Pinpoint the cell where the given text exists, returning its [x, y] midpoint coordinate. 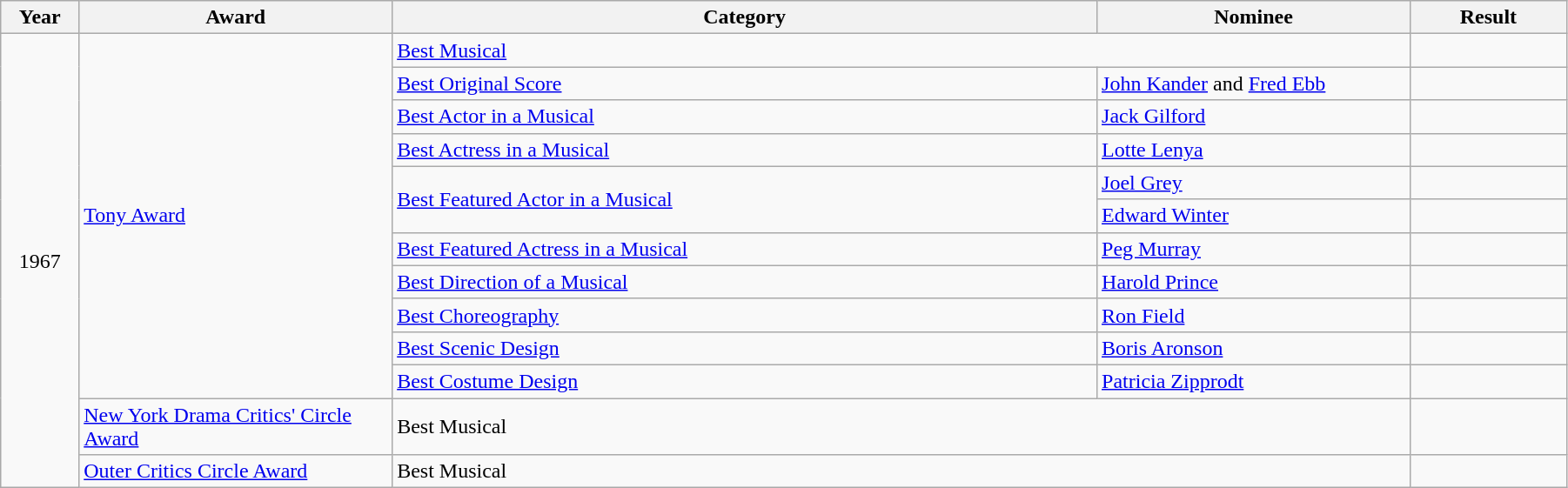
Best Choreography [745, 315]
Best Scenic Design [745, 348]
1967 [40, 261]
Tony Award [236, 216]
Patricia Zipprodt [1254, 381]
John Kander and Fred Ebb [1254, 84]
Best Actress in a Musical [745, 150]
Best Actor in a Musical [745, 117]
Ron Field [1254, 315]
Best Costume Design [745, 381]
Result [1488, 17]
New York Drama Critics' Circle Award [236, 426]
Outer Critics Circle Award [236, 471]
Best Featured Actor in a Musical [745, 199]
Best Featured Actress in a Musical [745, 249]
Best Original Score [745, 84]
Category [745, 17]
Lotte Lenya [1254, 150]
Boris Aronson [1254, 348]
Jack Gilford [1254, 117]
Joel Grey [1254, 183]
Award [236, 17]
Edward Winter [1254, 216]
Harold Prince [1254, 282]
Peg Murray [1254, 249]
Nominee [1254, 17]
Year [40, 17]
Best Direction of a Musical [745, 282]
